For the text-containing cell, return its midpoint in (X, Y) coordinate format. 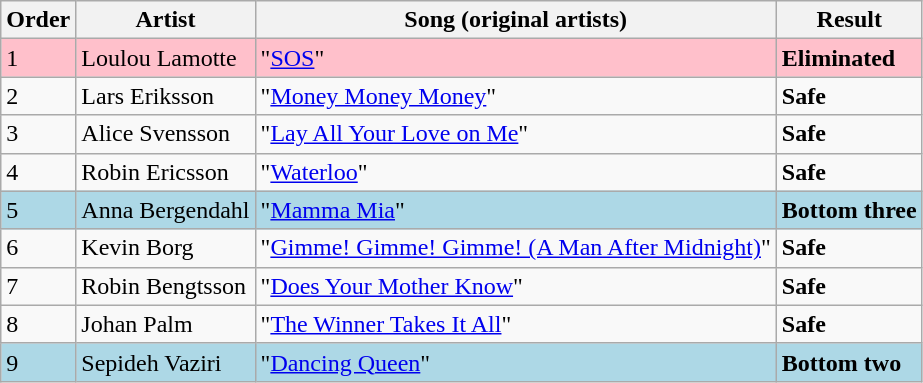
Alice Svensson (166, 134)
"Waterloo" (516, 172)
Lars Eriksson (166, 96)
Bottom three (849, 210)
Bottom two (849, 362)
"Does Your Mother Know" (516, 286)
"SOS" (516, 58)
Loulou Lamotte (166, 58)
"Mamma Mia" (516, 210)
"Gimme! Gimme! Gimme! (A Man After Midnight)" (516, 248)
"Dancing Queen" (516, 362)
1 (38, 58)
Robin Ericsson (166, 172)
Johan Palm (166, 324)
Song (original artists) (516, 20)
Order (38, 20)
4 (38, 172)
6 (38, 248)
Eliminated (849, 58)
"Money Money Money" (516, 96)
3 (38, 134)
8 (38, 324)
"The Winner Takes It All" (516, 324)
Artist (166, 20)
9 (38, 362)
Anna Bergendahl (166, 210)
5 (38, 210)
Kevin Borg (166, 248)
2 (38, 96)
"Lay All Your Love on Me" (516, 134)
Sepideh Vaziri (166, 362)
Robin Bengtsson (166, 286)
7 (38, 286)
Result (849, 20)
